Provide the [x, y] coordinate of the cell's center where the given text is located.  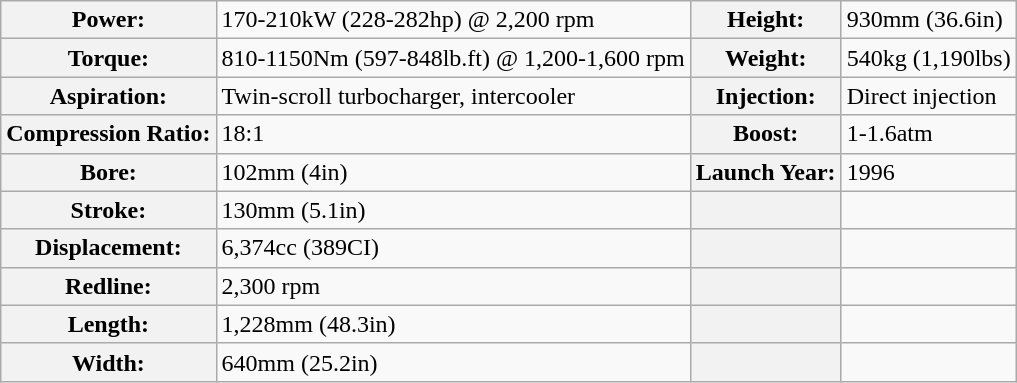
Direct injection [928, 96]
Redline: [108, 286]
Torque: [108, 58]
Weight: [766, 58]
540kg (1,190lbs) [928, 58]
1996 [928, 172]
640mm (25.2in) [453, 362]
Length: [108, 324]
Stroke: [108, 210]
170-210kW (228-282hp) @ 2,200 rpm [453, 20]
Injection: [766, 96]
6,374cc (389CI) [453, 248]
Width: [108, 362]
Height: [766, 20]
930mm (36.6in) [928, 20]
2,300 rpm [453, 286]
1-1.6atm [928, 134]
Displacement: [108, 248]
Launch Year: [766, 172]
130mm (5.1in) [453, 210]
1,228mm (48.3in) [453, 324]
102mm (4in) [453, 172]
Compression Ratio: [108, 134]
18:1 [453, 134]
810-1150Nm (597-848lb.ft) @ 1,200-1,600 rpm [453, 58]
Boost: [766, 134]
Twin-scroll turbocharger, intercooler [453, 96]
Bore: [108, 172]
Aspiration: [108, 96]
Power: [108, 20]
